Scan for the cell matching the given text and deliver its [X, Y] coordinate at center. 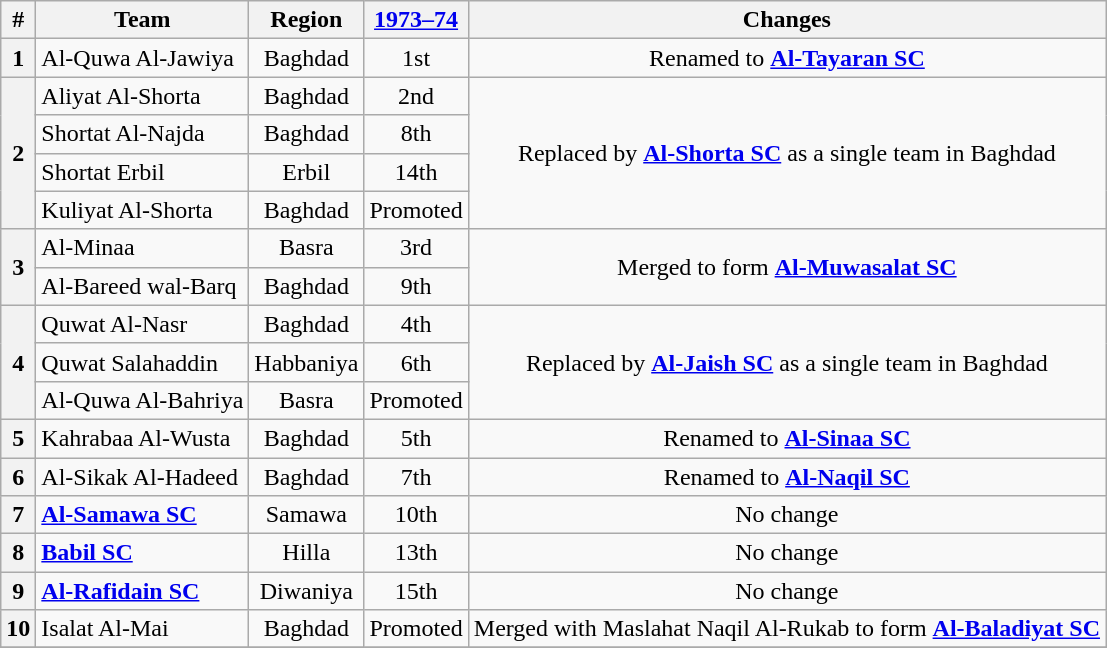
Replaced by Al-Shorta SC as a single team in Baghdad [786, 153]
Quwat Salahaddin [142, 362]
Erbil [306, 172]
Region [306, 20]
Shortat Al-Najda [142, 134]
10 [18, 629]
10th [416, 515]
Team [142, 20]
13th [416, 553]
Renamed to Al-Naqil SC [786, 477]
Renamed to Al-Tayaran SC [786, 58]
Isalat Al-Mai [142, 629]
Al-Samawa SC [142, 515]
Al-Bareed wal-Barq [142, 286]
Al-Rafidain SC [142, 591]
Merged with Maslahat Naqil Al-Rukab to form Al-Baladiyat SC [786, 629]
2nd [416, 96]
Al-Minaa [142, 248]
5 [18, 438]
1 [18, 58]
5th [416, 438]
Aliyat Al-Shorta [142, 96]
1st [416, 58]
6th [416, 362]
9 [18, 591]
Babil SC [142, 553]
7th [416, 477]
Quwat Al-Nasr [142, 324]
8 [18, 553]
1973–74 [416, 20]
9th [416, 286]
4 [18, 362]
Renamed to Al-Sinaa SC [786, 438]
2 [18, 153]
14th [416, 172]
Habbaniya [306, 362]
Kahrabaa Al-Wusta [142, 438]
Kuliyat Al-Shorta [142, 210]
Changes [786, 20]
7 [18, 515]
# [18, 20]
3 [18, 267]
Diwaniya [306, 591]
Al-Quwa Al-Jawiya [142, 58]
Hilla [306, 553]
Al-Sikak Al-Hadeed [142, 477]
Shortat Erbil [142, 172]
6 [18, 477]
4th [416, 324]
Samawa [306, 515]
Replaced by Al-Jaish SC as a single team in Baghdad [786, 362]
3rd [416, 248]
Merged to form Al-Muwasalat SC [786, 267]
15th [416, 591]
Al-Quwa Al-Bahriya [142, 400]
8th [416, 134]
